Identify which cell holds the provided text, then report its (X, Y) central coordinate. 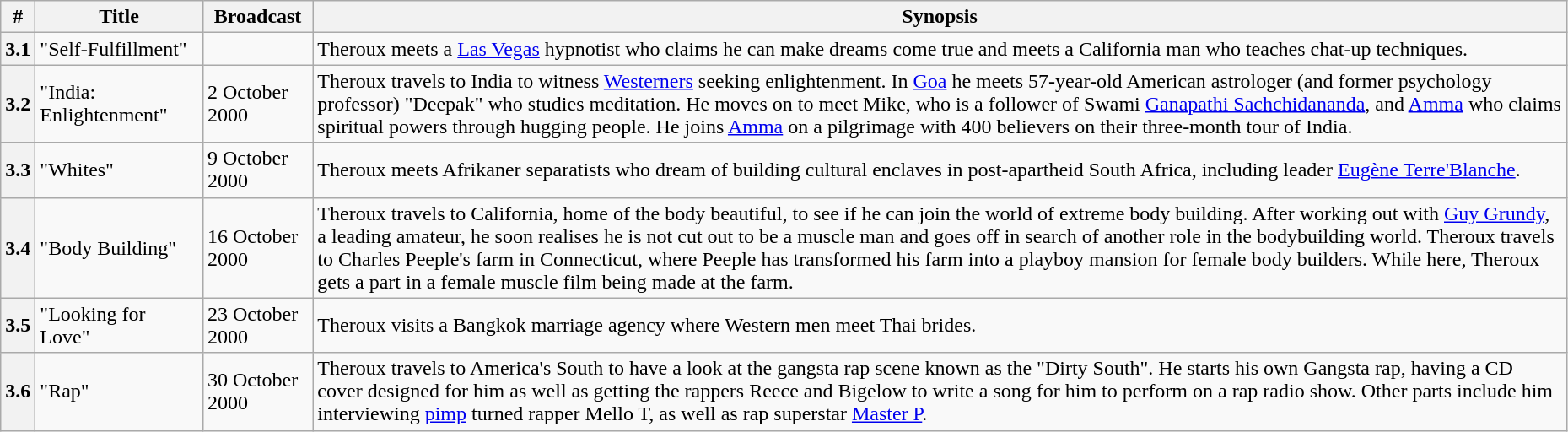
"Body Building" (120, 248)
"Looking for Love" (120, 326)
Synopsis (940, 17)
Theroux meets a Las Vegas hypnotist who claims he can make dreams come true and meets a California man who teaches chat-up techniques. (940, 49)
"Rap" (120, 391)
23 October 2000 (257, 326)
3.2 (19, 104)
"Self-Fulfillment" (120, 49)
3.4 (19, 248)
3.3 (19, 170)
9 October 2000 (257, 170)
2 October 2000 (257, 104)
"India: Enlightenment" (120, 104)
3.1 (19, 49)
3.6 (19, 391)
16 October 2000 (257, 248)
3.5 (19, 326)
Theroux visits a Bangkok marriage agency where Western men meet Thai brides. (940, 326)
"Whites" (120, 170)
Broadcast (257, 17)
# (19, 17)
Theroux meets Afrikaner separatists who dream of building cultural enclaves in post-apartheid South Africa, including leader Eugène Terre'Blanche. (940, 170)
Title (120, 17)
30 October 2000 (257, 391)
